Search for the cell housing the specified text and yield its [X, Y] center coordinate. 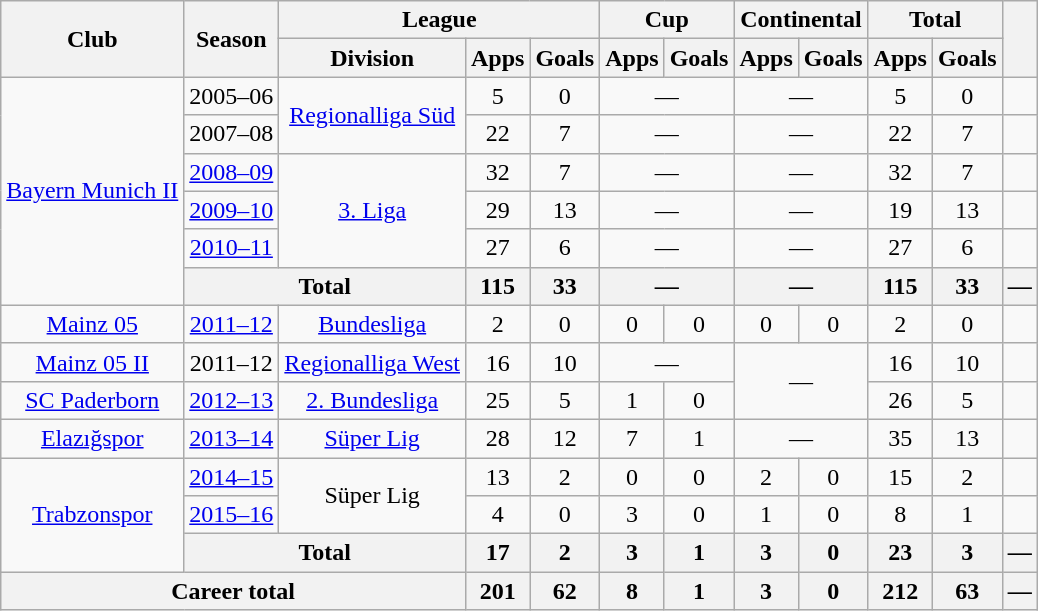
23 [900, 553]
2015–16 [232, 515]
Regionalliga West [372, 362]
2013–14 [232, 438]
15 [900, 477]
Mainz 05 II [92, 362]
35 [900, 438]
SC Paderborn [92, 400]
63 [967, 591]
2. Bundesliga [372, 400]
19 [900, 210]
3. Liga [372, 210]
29 [497, 210]
2008–09 [232, 172]
25 [497, 400]
Bundesliga [372, 324]
12 [565, 438]
Elazığspor [92, 438]
2014–15 [232, 477]
4 [497, 515]
League [440, 20]
62 [565, 591]
Bayern Munich II [92, 191]
17 [497, 553]
Season [232, 39]
26 [900, 400]
Trabzonspor [92, 515]
201 [497, 591]
Division [372, 58]
28 [497, 438]
212 [900, 591]
2012–13 [232, 400]
2007–08 [232, 134]
2009–10 [232, 210]
Mainz 05 [92, 324]
Continental [801, 20]
Club [92, 39]
2005–06 [232, 96]
Regionalliga Süd [372, 115]
2010–11 [232, 248]
Cup [667, 20]
Career total [234, 591]
